Search for the cell housing the specified text and yield its (X, Y) center coordinate. 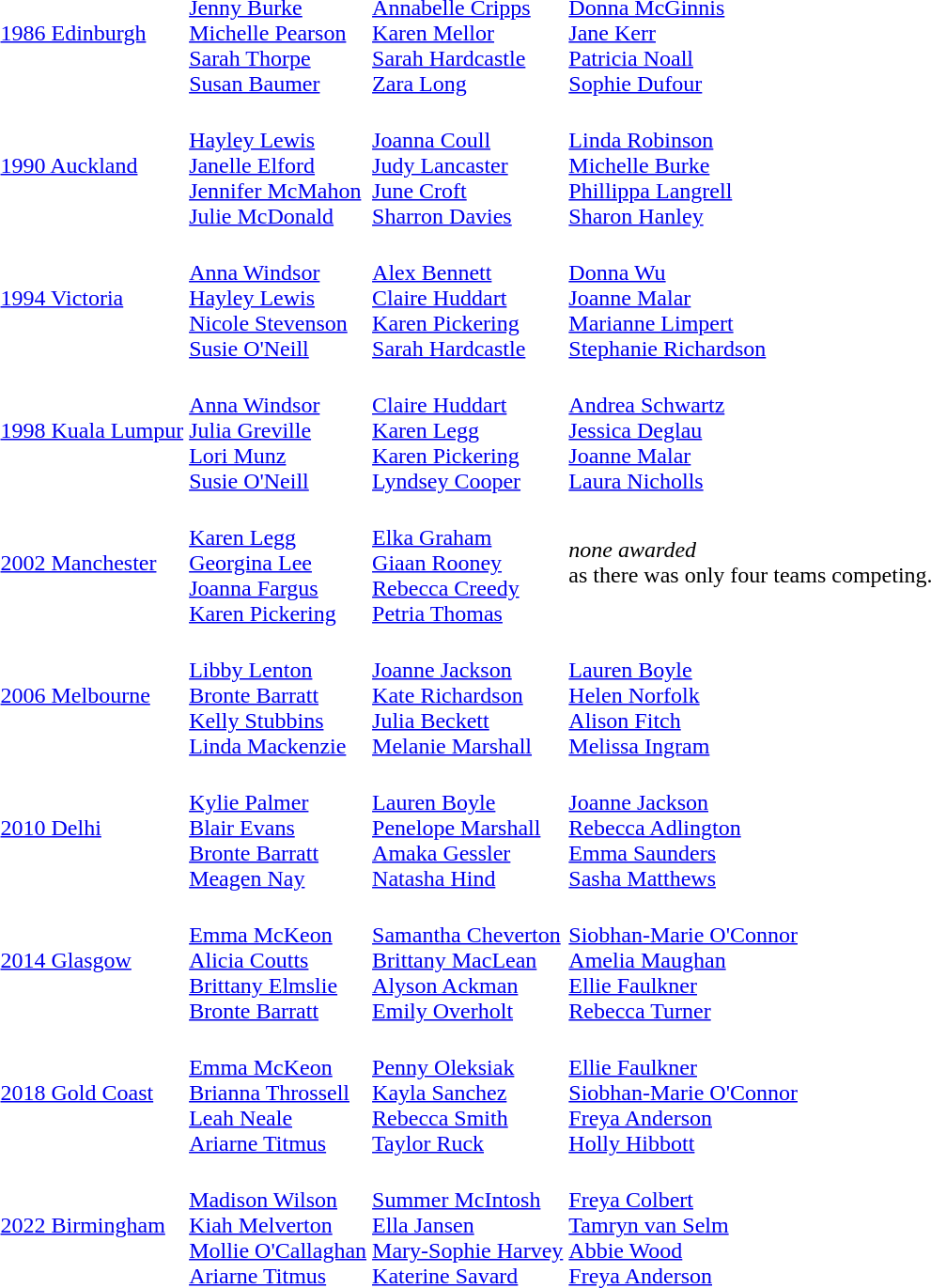
Samantha ChevertonBrittany MacLeanAlyson AckmanEmily Overholt (468, 960)
Claire HuddartKaren LeggKaren PickeringLyndsey Cooper (468, 430)
Joanna CoullJudy LancasterJune CroftSharron Davies (468, 165)
Penny OleksiakKayla SanchezRebecca SmithTaylor Ruck (468, 1093)
Emma McKeonBrianna ThrossellLeah NealeAriarne Titmus (278, 1093)
Alex Bennett Claire HuddartKaren PickeringSarah Hardcastle (468, 298)
Emma McKeonAlicia CouttsBrittany ElmslieBronte Barratt (278, 960)
Hayley LewisJanelle ElfordJennifer McMahonJulie McDonald (278, 165)
Anna WindsorJulia GrevilleLori MunzSusie O'Neill (278, 430)
Anna WindsorHayley LewisNicole StevensonSusie O'Neill (278, 298)
Elka Graham Giaan RooneyRebecca CreedyPetria Thomas (468, 563)
Kylie PalmerBlair EvansBronte BarrattMeagen Nay (278, 828)
Joanne JacksonKate RichardsonJulia Beckett Melanie Marshall (468, 695)
Karen LeggGeorgina LeeJoanna FargusKaren Pickering (278, 563)
Lauren BoylePenelope MarshallAmaka GesslerNatasha Hind (468, 828)
Libby Lenton Bronte BarrattKelly Stubbins Linda Mackenzie (278, 695)
